Return the [X, Y] coordinate for the center point of the cell that contains the specified text.  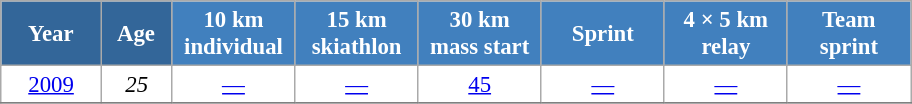
15 km skiathlon [356, 34]
25 [136, 85]
4 × 5 km relay [726, 34]
Sprint [602, 34]
Team sprint [848, 34]
Age [136, 34]
30 km mass start [480, 34]
10 km individual [234, 34]
45 [480, 85]
Year [52, 34]
2009 [52, 85]
